Capture the cell that displays the provided text and extract its (X, Y) central coordinate. 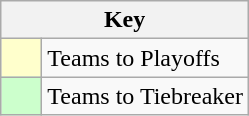
Teams to Tiebreaker (146, 96)
Key (125, 20)
Teams to Playoffs (146, 58)
